Pinpoint the cell where the given text exists, returning its [X, Y] midpoint coordinate. 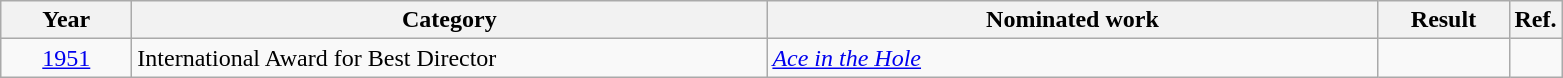
Ace in the Hole [1072, 58]
Year [66, 20]
Nominated work [1072, 20]
Ref. [1536, 20]
International Award for Best Director [450, 58]
Result [1444, 20]
1951 [66, 58]
Category [450, 20]
